Pinpoint the cell where the given text exists, returning its [x, y] midpoint coordinate. 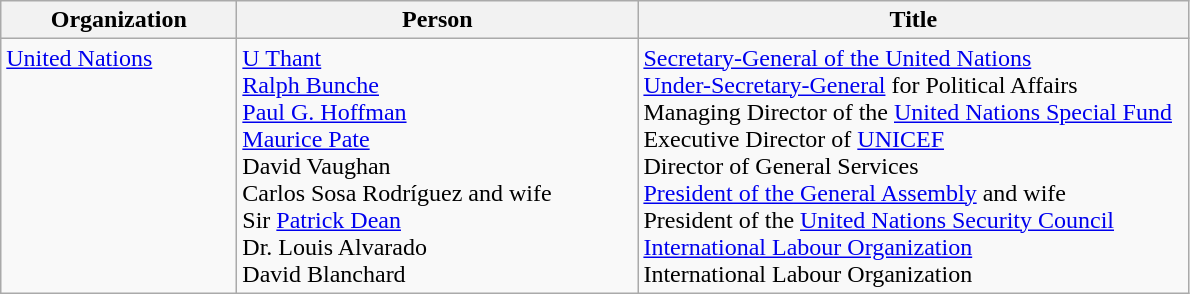
Title [914, 20]
United Nations [119, 166]
Organization [119, 20]
Person [438, 20]
U Thant Ralph Bunche Paul G. Hoffman Maurice Pate David Vaughan Carlos Sosa Rodríguez and wife Sir Patrick DeanDr. Louis AlvaradoDavid Blanchard [438, 166]
